Return [x, y] of the center of cell containing provided text 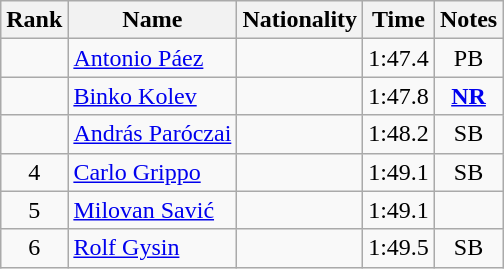
Name [152, 20]
6 [34, 248]
András Paróczai [152, 134]
5 [34, 210]
Rolf Gysin [152, 248]
Carlo Grippo [152, 172]
Notes [468, 20]
PB [468, 58]
Milovan Savić [152, 210]
Antonio Páez [152, 58]
1:47.4 [399, 58]
NR [468, 96]
4 [34, 172]
1:47.8 [399, 96]
Binko Kolev [152, 96]
1:48.2 [399, 134]
Rank [34, 20]
1:49.5 [399, 248]
Time [399, 20]
Nationality [300, 20]
